Scan for the cell matching the given text and deliver its [X, Y] coordinate at center. 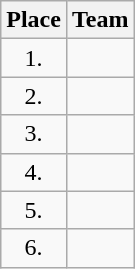
3. [34, 134]
1. [34, 58]
5. [34, 210]
4. [34, 172]
Team [100, 20]
6. [34, 248]
Place [34, 20]
2. [34, 96]
